Determine the (X, Y) coordinate at the center of the cell enclosing the given text.  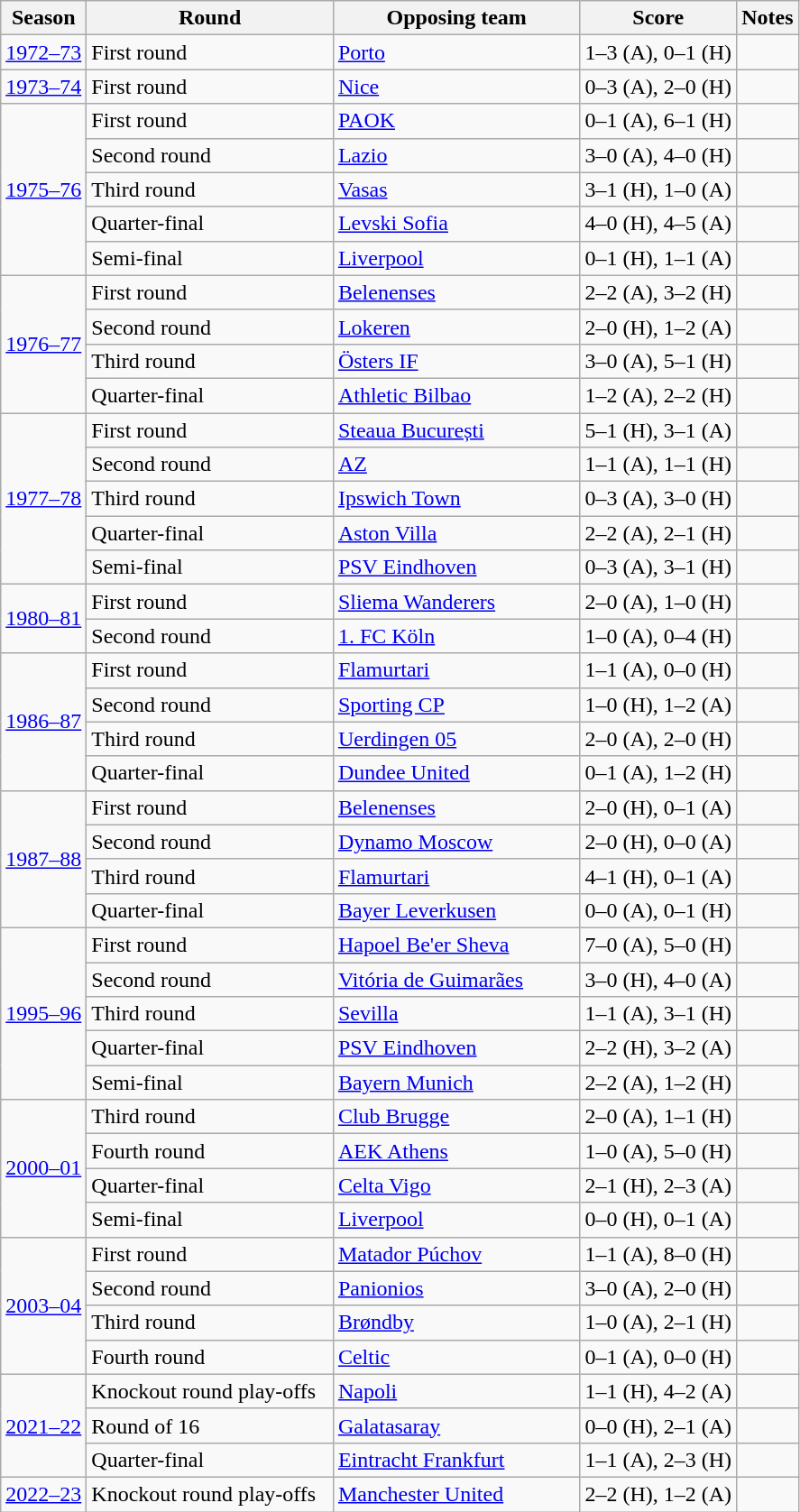
Sliema Wanderers (456, 602)
Galatasaray (456, 1425)
1995–96 (43, 1013)
Matador Púchov (456, 1254)
Lazio (456, 155)
Östers IF (456, 361)
1–1 (A), 8–0 (H) (658, 1254)
1977–78 (43, 499)
1–1 (A), 1–1 (H) (658, 465)
1–1 (H), 4–2 (A) (658, 1391)
AZ (456, 465)
1–0 (A), 2–1 (H) (658, 1323)
1–0 (A), 5–0 (H) (658, 1151)
2–0 (H), 0–1 (A) (658, 807)
1980–81 (43, 619)
0–1 (H), 1–1 (A) (658, 258)
1–1 (A), 0–0 (H) (658, 670)
2000–01 (43, 1168)
0–0 (A), 0–1 (H) (658, 910)
2–0 (A), 2–0 (H) (658, 739)
1. FC Köln (456, 636)
0–0 (H), 0–1 (A) (658, 1220)
Brøndby (456, 1323)
2–0 (A), 1–0 (H) (658, 602)
1986–87 (43, 722)
Celtic (456, 1357)
Club Brugge (456, 1117)
Round (210, 18)
1–2 (A), 2–2 (H) (658, 395)
1–1 (A), 2–3 (H) (658, 1460)
Panionios (456, 1288)
1–0 (H), 1–2 (A) (658, 705)
3–1 (H), 1–0 (A) (658, 189)
2–0 (H), 1–2 (A) (658, 327)
2–2 (A), 3–2 (H) (658, 292)
1–1 (A), 3–1 (H) (658, 1014)
Sevilla (456, 1014)
Lokeren (456, 327)
5–1 (H), 3–1 (A) (658, 430)
Nice (456, 87)
2003–04 (43, 1305)
Manchester United (456, 1494)
Celta Vigo (456, 1185)
2–1 (H), 2–3 (A) (658, 1185)
0–1 (A), 1–2 (H) (658, 773)
1–0 (A), 0–4 (H) (658, 636)
Sporting CP (456, 705)
Bayer Leverkusen (456, 910)
Round of 16 (210, 1425)
1–3 (A), 0–1 (H) (658, 52)
Porto (456, 52)
1976–77 (43, 344)
3–0 (A), 2–0 (H) (658, 1288)
Dundee United (456, 773)
0–3 (A), 2–0 (H) (658, 87)
Dynamo Moscow (456, 842)
Levski Sofia (456, 224)
Opposing team (456, 18)
0–1 (A), 6–1 (H) (658, 121)
Athletic Bilbao (456, 395)
1973–74 (43, 87)
Notes (768, 18)
0–3 (A), 3–1 (H) (658, 567)
Uerdingen 05 (456, 739)
AEK Athens (456, 1151)
1987–88 (43, 859)
Steaua București (456, 430)
2–2 (A), 2–1 (H) (658, 533)
Hapoel Be'er Sheva (456, 945)
1972–73 (43, 52)
Vasas (456, 189)
4–0 (H), 4–5 (A) (658, 224)
2022–23 (43, 1494)
2–0 (A), 1–1 (H) (658, 1117)
0–3 (A), 3–0 (H) (658, 499)
3–0 (A), 4–0 (H) (658, 155)
1975–76 (43, 189)
3–0 (A), 5–1 (H) (658, 361)
3–0 (H), 4–0 (A) (658, 979)
4–1 (H), 0–1 (A) (658, 876)
2–2 (A), 1–2 (H) (658, 1083)
Score (658, 18)
7–0 (A), 5–0 (H) (658, 945)
2–0 (H), 0–0 (A) (658, 842)
Vitória de Guimarães (456, 979)
Aston Villa (456, 533)
2–2 (H), 3–2 (A) (658, 1048)
Napoli (456, 1391)
0–1 (A), 0–0 (H) (658, 1357)
2–2 (H), 1–2 (A) (658, 1494)
Ipswich Town (456, 499)
Eintracht Frankfurt (456, 1460)
0–0 (H), 2–1 (A) (658, 1425)
2021–22 (43, 1425)
PAOK (456, 121)
Season (43, 18)
Bayern Munich (456, 1083)
